Return the [x, y] coordinate for the center point of the cell that contains the specified text.  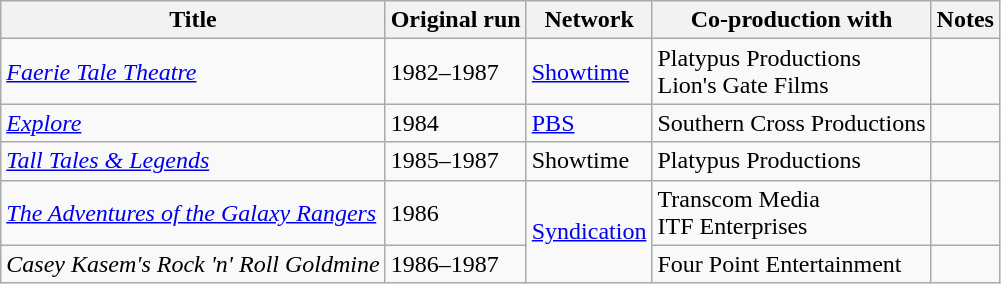
Network [589, 20]
Tall Tales & Legends [193, 161]
Platypus Productions [792, 161]
PBS [589, 123]
Notes [965, 20]
Co-production with [792, 20]
Explore [193, 123]
The Adventures of the Galaxy Rangers [193, 212]
Original run [456, 20]
1986 [456, 212]
Faerie Tale Theatre [193, 72]
Platypus ProductionsLion's Gate Films [792, 72]
Title [193, 20]
Casey Kasem's Rock 'n' Roll Goldmine [193, 264]
1985–1987 [456, 161]
1982–1987 [456, 72]
Transcom MediaITF Enterprises [792, 212]
Syndication [589, 232]
Four Point Entertainment [792, 264]
1986–1987 [456, 264]
1984 [456, 123]
Southern Cross Productions [792, 123]
